Extract the [X, Y] coordinate from the center of the cell holding the provided text.  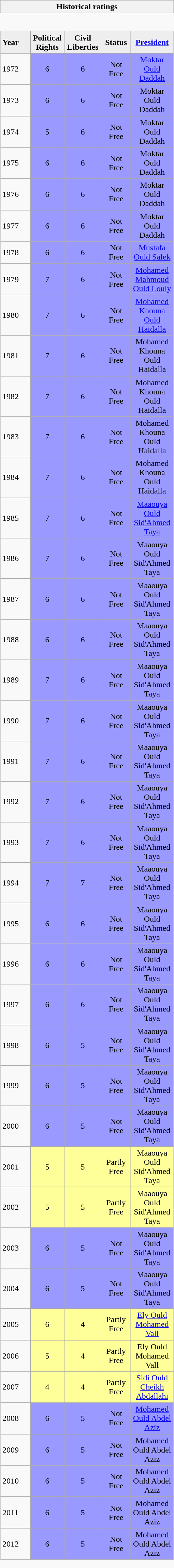
2001 [16, 1167]
1995 [16, 924]
1982 [16, 396]
1998 [16, 1045]
1974 [16, 131]
President [152, 42]
1997 [16, 1005]
Mohamed Mahmoud Ould Louly [152, 279]
2009 [16, 1450]
2002 [16, 1207]
2011 [16, 1512]
1980 [16, 315]
1999 [16, 1086]
2003 [16, 1248]
1973 [16, 100]
2010 [16, 1481]
1977 [16, 226]
1984 [16, 477]
1988 [16, 640]
1989 [16, 680]
1994 [16, 883]
1972 [16, 69]
1992 [16, 802]
1993 [16, 843]
2012 [16, 1544]
2006 [16, 1355]
2008 [16, 1418]
Civil Liberties [83, 42]
2000 [16, 1126]
Historical ratings [87, 7]
2007 [16, 1387]
Year [16, 42]
2005 [16, 1324]
1981 [16, 356]
1986 [16, 559]
1983 [16, 437]
1985 [16, 518]
1996 [16, 964]
1978 [16, 253]
Status [116, 42]
2004 [16, 1288]
1979 [16, 279]
1990 [16, 721]
1987 [16, 599]
Political Rights [47, 42]
Mustafa Ould Salek [152, 253]
1976 [16, 194]
1975 [16, 163]
1991 [16, 762]
Sidi Ould Cheikh Abdallahi [152, 1387]
